Determine the (x, y) coordinate at the center of the cell enclosing the given text.  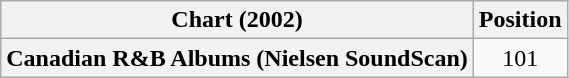
101 (520, 58)
Chart (2002) (238, 20)
Position (520, 20)
Canadian R&B Albums (Nielsen SoundScan) (238, 58)
